Identify which cell holds the provided text, then report its (X, Y) central coordinate. 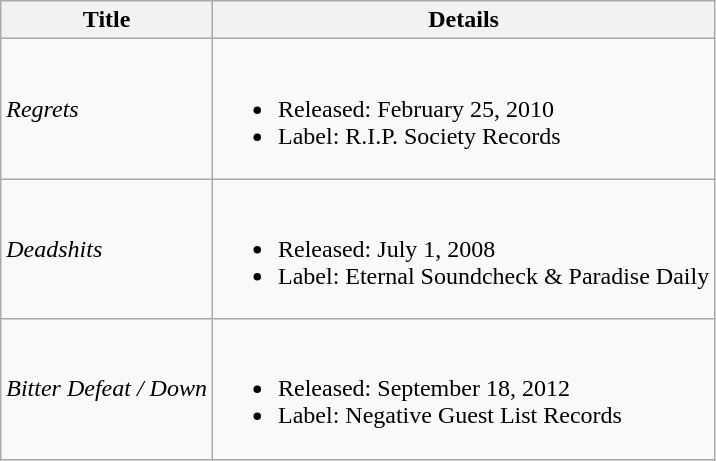
Released: July 1, 2008Label: Eternal Soundcheck & Paradise Daily (463, 249)
Title (107, 20)
Released: September 18, 2012Label: Negative Guest List Records (463, 389)
Released: February 25, 2010Label: R.I.P. Society Records (463, 109)
Details (463, 20)
Regrets (107, 109)
Deadshits (107, 249)
Bitter Defeat / Down (107, 389)
